From the cell containing the given text, extract its center point as [x, y] coordinate. 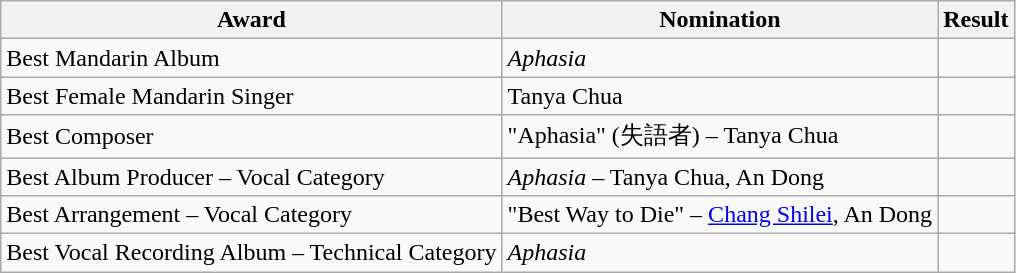
"Best Way to Die" – Chang Shilei, An Dong [720, 215]
Tanya Chua [720, 96]
Best Composer [252, 136]
Nomination [720, 20]
Best Mandarin Album [252, 58]
Best Vocal Recording Album – Technical Category [252, 253]
"Aphasia" (失語者) – Tanya Chua [720, 136]
Award [252, 20]
Best Female Mandarin Singer [252, 96]
Result [976, 20]
Best Arrangement – Vocal Category [252, 215]
Best Album Producer – Vocal Category [252, 177]
Aphasia – Tanya Chua, An Dong [720, 177]
